Identify which cell holds the provided text, then report its (X, Y) central coordinate. 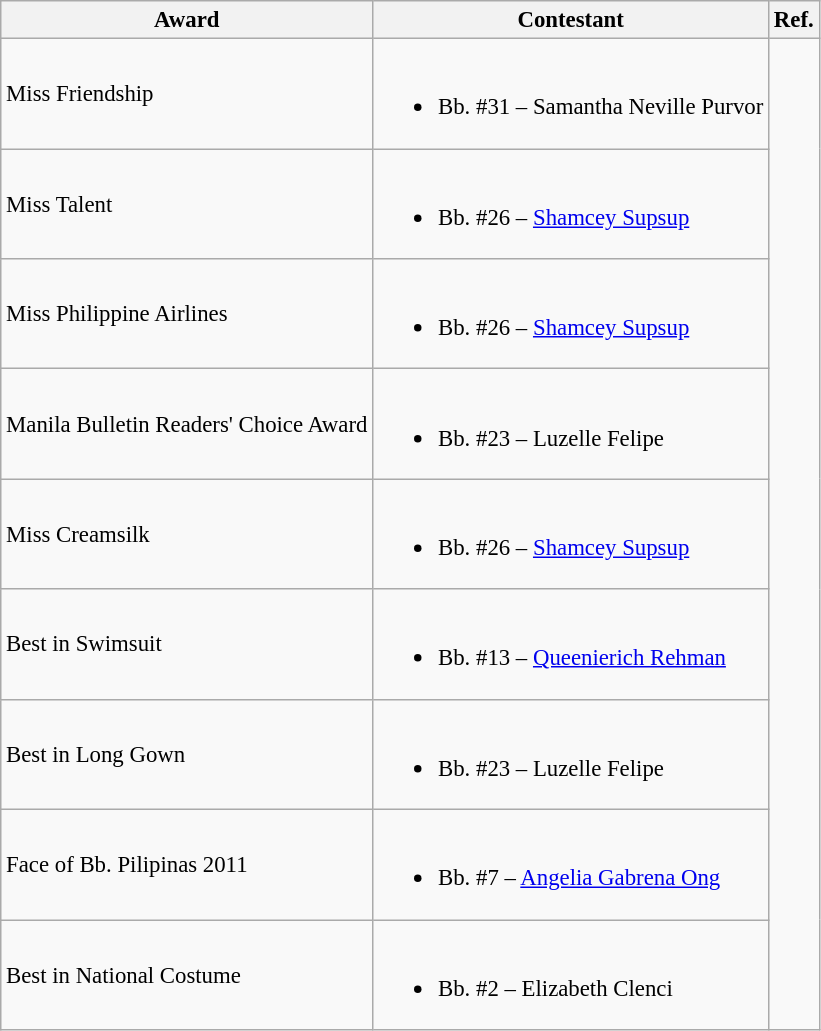
Miss Talent (187, 204)
Best in National Costume (187, 975)
Miss Philippine Airlines (187, 314)
Contestant (571, 20)
Face of Bb. Pilipinas 2011 (187, 865)
Award (187, 20)
Miss Friendship (187, 94)
Manila Bulletin Readers' Choice Award (187, 424)
Bb. #2 – Elizabeth Clenci (571, 975)
Best in Long Gown (187, 754)
Best in Swimsuit (187, 644)
Bb. #7 – Angelia Gabrena Ong (571, 865)
Miss Creamsilk (187, 534)
Bb. #13 – Queenierich Rehman (571, 644)
Bb. #31 – Samantha Neville Purvor (571, 94)
Ref. (794, 20)
